Scan for the cell matching the given text and deliver its [X, Y] coordinate at center. 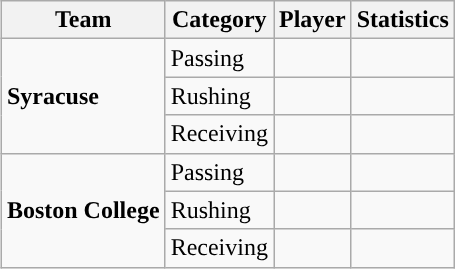
Category [219, 20]
Syracuse [83, 96]
Statistics [402, 20]
Boston College [83, 210]
Team [83, 20]
Player [313, 20]
